For the text-containing cell, return its midpoint in [x, y] coordinate format. 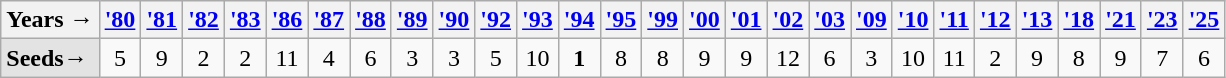
'13 [1037, 20]
'03 [830, 20]
'25 [1204, 20]
'94 [579, 20]
'90 [454, 20]
'23 [1162, 20]
'95 [621, 20]
1 [579, 58]
4 [329, 58]
'86 [287, 20]
Years → [50, 20]
'18 [1079, 20]
'10 [913, 20]
'02 [788, 20]
'89 [412, 20]
'12 [995, 20]
'93 [538, 20]
'09 [871, 20]
'82 [204, 20]
'11 [954, 20]
'00 [705, 20]
'21 [1121, 20]
7 [1162, 58]
12 [788, 58]
'99 [663, 20]
'92 [496, 20]
'83 [245, 20]
'80 [120, 20]
'87 [329, 20]
Seeds→ [50, 58]
'88 [371, 20]
'81 [162, 20]
'01 [746, 20]
